Determine the (x, y) coordinate at the center of the cell enclosing the given text.  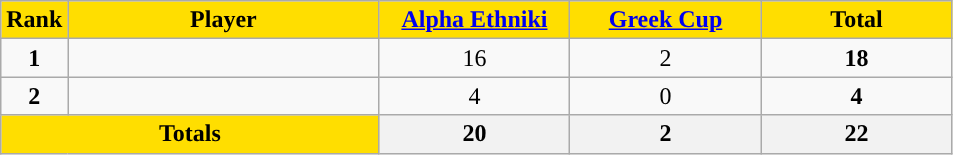
22 (856, 134)
Player (224, 20)
Greek Cup (666, 20)
Rank (34, 20)
1 (34, 58)
16 (474, 58)
20 (474, 134)
18 (856, 58)
Alpha Ethniki (474, 20)
0 (666, 96)
Totals (190, 134)
Total (856, 20)
